Capture the cell that displays the provided text and extract its (X, Y) central coordinate. 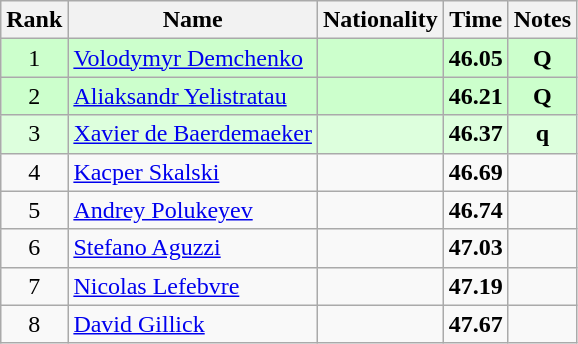
Xavier de Baerdemaeker (193, 134)
Stefano Aguzzi (193, 248)
q (542, 134)
Notes (542, 20)
47.67 (476, 324)
47.03 (476, 248)
Volodymyr Demchenko (193, 58)
7 (34, 286)
Aliaksandr Yelistratau (193, 96)
Name (193, 20)
Nicolas Lefebvre (193, 286)
46.37 (476, 134)
4 (34, 172)
46.21 (476, 96)
8 (34, 324)
2 (34, 96)
Time (476, 20)
David Gillick (193, 324)
46.69 (476, 172)
46.05 (476, 58)
46.74 (476, 210)
47.19 (476, 286)
1 (34, 58)
3 (34, 134)
5 (34, 210)
Rank (34, 20)
Andrey Polukeyev (193, 210)
Nationality (380, 20)
Kacper Skalski (193, 172)
6 (34, 248)
